Provide the [X, Y] coordinate of the cell's center where the given text is located.  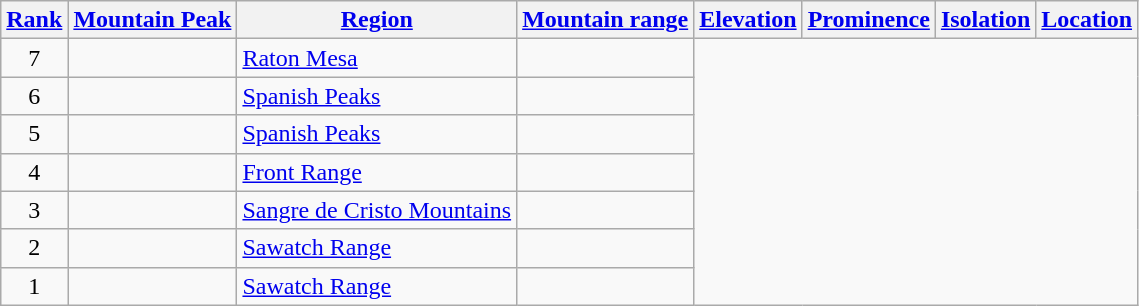
1 [34, 286]
Mountain Peak [152, 20]
Elevation [748, 20]
4 [34, 172]
2 [34, 248]
Region [377, 20]
7 [34, 58]
Raton Mesa [377, 58]
6 [34, 96]
3 [34, 210]
Front Range [377, 172]
Mountain range [606, 20]
Sangre de Cristo Mountains [377, 210]
Isolation [985, 20]
5 [34, 134]
Location [1087, 20]
Rank [34, 20]
Prominence [868, 20]
